Search for the cell housing the specified text and yield its (X, Y) center coordinate. 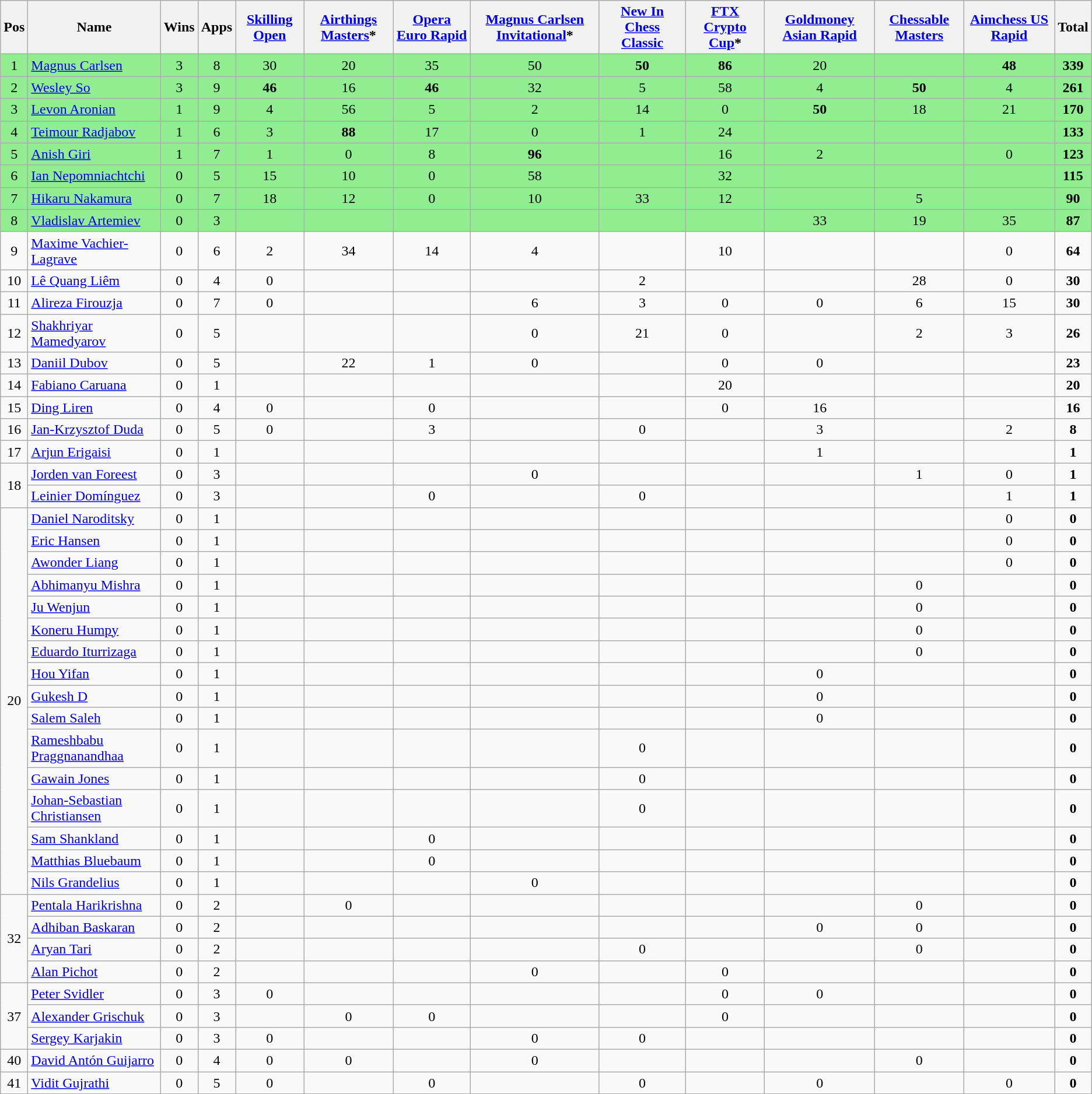
Hou Yifan (94, 674)
Goldmoney Asian Rapid (820, 27)
Alireza Firouzja (94, 303)
13 (14, 363)
96 (534, 154)
88 (349, 132)
87 (1073, 220)
Gawain Jones (94, 779)
Opera Euro Rapid (432, 27)
Levon Aronian (94, 110)
28 (919, 280)
FTX Crypto Cup* (725, 27)
Daniil Dubov (94, 363)
Anish Giri (94, 154)
Awonder Liang (94, 563)
Lê Quang Liêm (94, 280)
40 (14, 1060)
Daniel Naroditsky (94, 518)
Alan Pichot (94, 972)
48 (1009, 65)
170 (1073, 110)
Jan-Krzysztof Duda (94, 430)
Sam Shankland (94, 839)
Wins (179, 27)
Teimour Radjabov (94, 132)
Ju Wenjun (94, 607)
Arjun Erigaisi (94, 452)
64 (1073, 251)
Pos (14, 27)
Adhiban Baskaran (94, 927)
Maxime Vachier-Lagrave (94, 251)
86 (725, 65)
115 (1073, 176)
Peter Svidler (94, 994)
Koneru Humpy (94, 629)
Magnus Carlsen Invitational* (534, 27)
Abhimanyu Mishra (94, 585)
261 (1073, 87)
Shakhriyar Mamedyarov (94, 332)
Eric Hansen (94, 541)
26 (1073, 332)
Eduardo Iturrizaga (94, 651)
Fabiano Caruana (94, 385)
Vidit Gujrathi (94, 1083)
123 (1073, 154)
Aimchess US Rapid (1009, 27)
Chessable Masters (919, 27)
Johan-Sebastian Christiansen (94, 808)
90 (1073, 198)
23 (1073, 363)
Magnus Carlsen (94, 65)
Pentala Harikrishna (94, 905)
Matthias Bluebaum (94, 861)
Jorden van Foreest (94, 474)
David Antón Guijarro (94, 1060)
Sergey Karjakin (94, 1038)
56 (349, 110)
Aryan Tari (94, 949)
19 (919, 220)
Apps (216, 27)
Vladislav Artemiev (94, 220)
41 (14, 1083)
Leinier Domínguez (94, 496)
24 (725, 132)
Ding Liren (94, 408)
Nils Grandelius (94, 883)
133 (1073, 132)
11 (14, 303)
34 (349, 251)
Hikaru Nakamura (94, 198)
New In Chess Classic (642, 27)
Airthings Masters* (349, 27)
Gukesh D (94, 696)
22 (349, 363)
Rameshbabu Praggnanandhaa (94, 749)
Salem Saleh (94, 718)
339 (1073, 65)
Total (1073, 27)
Skilling Open (269, 27)
Ian Nepomniachtchi (94, 176)
Name (94, 27)
Alexander Grischuk (94, 1016)
Wesley So (94, 87)
37 (14, 1016)
